Provide the [x, y] coordinate of the cell's center where the given text is located.  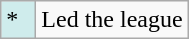
Led the league [112, 20]
* [18, 20]
